Determine the [X, Y] coordinate at the center of the cell enclosing the given text.  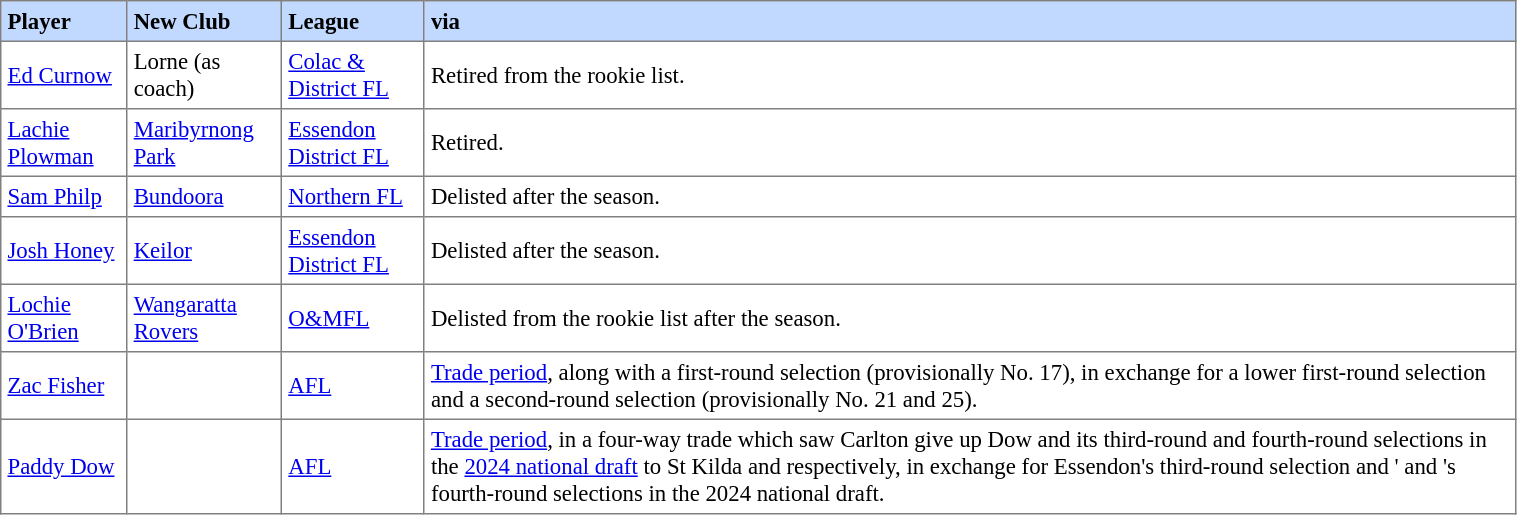
League [354, 21]
Sam Philp [64, 196]
Josh Honey [64, 251]
Retired. [970, 143]
O&MFL [354, 318]
Lorne (as coach) [204, 75]
Player [64, 21]
Retired from the rookie list. [970, 75]
Zac Fisher [64, 386]
Paddy Dow [64, 466]
Lochie O'Brien [64, 318]
Keilor [204, 251]
Lachie Plowman [64, 143]
Delisted from the rookie list after the season. [970, 318]
via [970, 21]
Colac & District FL [354, 75]
New Club [204, 21]
Wangaratta Rovers [204, 318]
Bundoora [204, 196]
Northern FL [354, 196]
Ed Curnow [64, 75]
Maribyrnong Park [204, 143]
